Extract the [x, y] coordinate from the center of the cell holding the provided text.  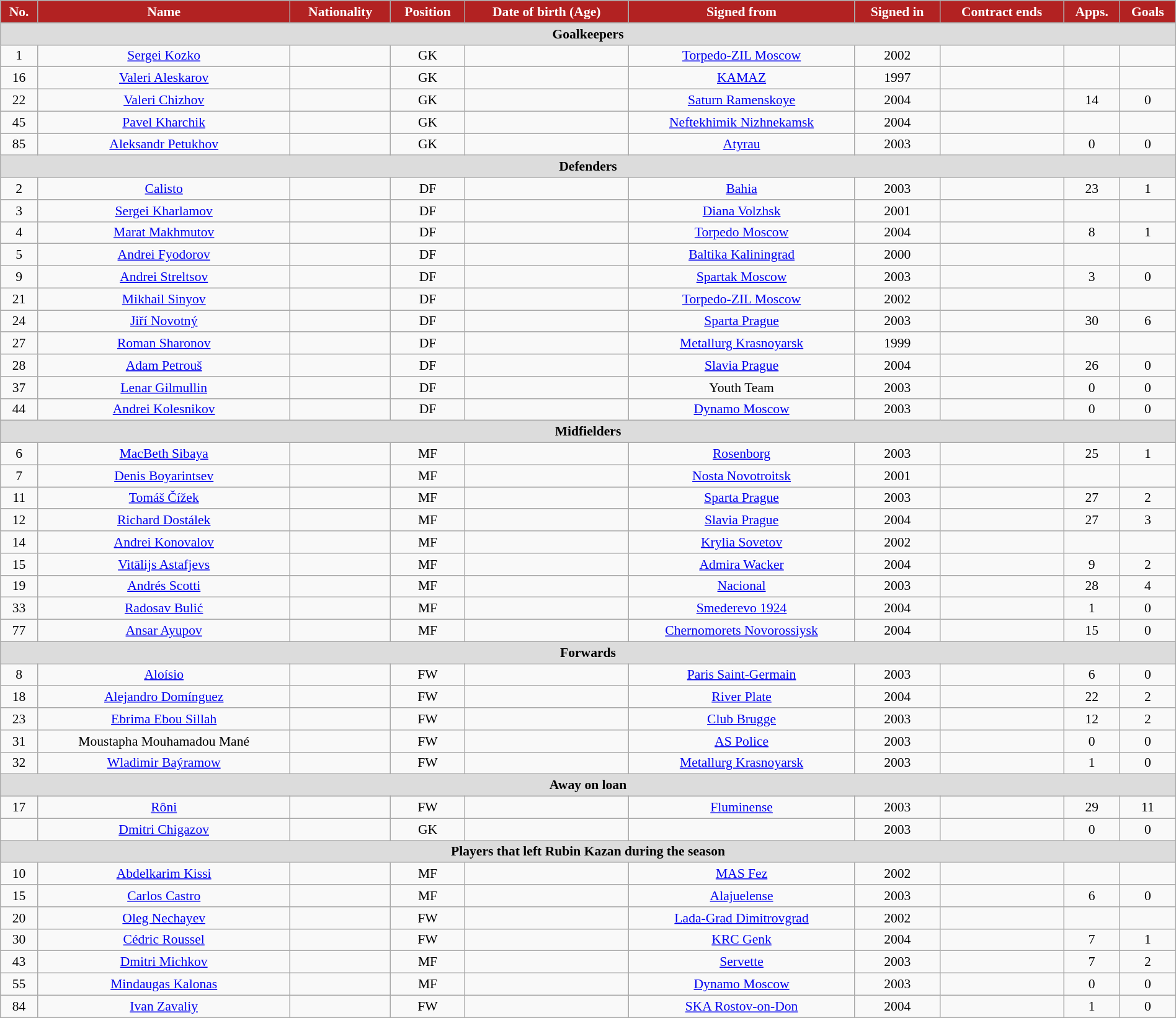
Abdelkarim Kissi [164, 874]
17 [19, 808]
Marat Makhmutov [164, 233]
Calisto [164, 189]
Richard Dostálek [164, 520]
Roman Sharonov [164, 344]
Diana Volzhsk [742, 211]
Alejandro Domínguez [164, 697]
Signed from [742, 12]
Valeri Aleskarov [164, 78]
37 [19, 388]
Mindaugas Kalonas [164, 985]
No. [19, 12]
24 [19, 321]
26 [1092, 365]
KRC Genk [742, 940]
Goals [1147, 12]
Sergei Kozko [164, 56]
Apps. [1092, 12]
Sergei Kharlamov [164, 211]
River Plate [742, 697]
Youth Team [742, 388]
Aloísio [164, 675]
Andrei Streltsov [164, 277]
Away on loan [588, 785]
43 [19, 962]
Name [164, 12]
Saturn Ramenskoye [742, 100]
Lenar Gilmullin [164, 388]
20 [19, 918]
84 [19, 1006]
5 [19, 255]
Andrés Scotti [164, 586]
Fluminense [742, 808]
Nationality [340, 12]
Contract ends [1002, 12]
Admira Wacker [742, 565]
1997 [897, 78]
Andrei Fyodorov [164, 255]
Ivan Zavaliy [164, 1006]
55 [19, 985]
Valeri Chizhov [164, 100]
31 [19, 741]
Oleg Nechayev [164, 918]
33 [19, 609]
Chernomorets Novorossiysk [742, 631]
Signed in [897, 12]
Alajuelense [742, 896]
AS Police [742, 741]
Ansar Ayupov [164, 631]
Rôni [164, 808]
32 [19, 763]
Ebrima Ebou Sillah [164, 719]
Forwards [588, 653]
Paris Saint-Germain [742, 675]
19 [19, 586]
Rosenborg [742, 454]
Jiří Novotný [164, 321]
2000 [897, 255]
Dmitri Michkov [164, 962]
29 [1092, 808]
Andrei Konovalov [164, 542]
25 [1092, 454]
Atyrau [742, 145]
Denis Boyarintsev [164, 476]
Date of birth (Age) [547, 12]
45 [19, 122]
Servette [742, 962]
Spartak Moscow [742, 277]
Dmitri Chigazov [164, 829]
44 [19, 409]
85 [19, 145]
Andrei Kolesnikov [164, 409]
Krylia Sovetov [742, 542]
1999 [897, 344]
Nacional [742, 586]
Goalkeepers [588, 34]
16 [19, 78]
Position [427, 12]
77 [19, 631]
Mikhail Sinyov [164, 299]
Cédric Roussel [164, 940]
Tomáš Čížek [164, 498]
Smederevo 1924 [742, 609]
Vitālijs Astafjevs [164, 565]
KAMAZ [742, 78]
Defenders [588, 167]
Radosav Bulić [164, 609]
Wladimir Baýramow [164, 763]
MacBeth Sibaya [164, 454]
Aleksandr Petukhov [164, 145]
Pavel Kharchik [164, 122]
Club Brugge [742, 719]
Adam Petrouš [164, 365]
Moustapha Mouhamadou Mané [164, 741]
21 [19, 299]
Bahia [742, 189]
10 [19, 874]
Torpedo Moscow [742, 233]
Players that left Rubin Kazan during the season [588, 852]
Nosta Novotroitsk [742, 476]
Carlos Castro [164, 896]
MAS Fez [742, 874]
18 [19, 697]
Lada-Grad Dimitrovgrad [742, 918]
Midfielders [588, 432]
Baltika Kaliningrad [742, 255]
Neftekhimik Nizhnekamsk [742, 122]
SKA Rostov-on-Don [742, 1006]
